From the cell containing the given text, extract its center point as [x, y] coordinate. 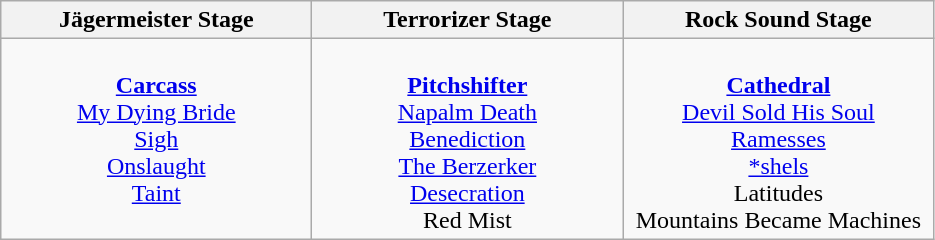
Jägermeister Stage [156, 20]
Cathedral Devil Sold His Soul Ramesses *shels Latitudes Mountains Became Machines [778, 139]
Terrorizer Stage [468, 20]
Carcass My Dying Bride Sigh Onslaught Taint [156, 139]
Rock Sound Stage [778, 20]
Pitchshifter Napalm Death Benediction The Berzerker Desecration Red Mist [468, 139]
